Locate the cell with the specified text and output its [X, Y] center coordinate. 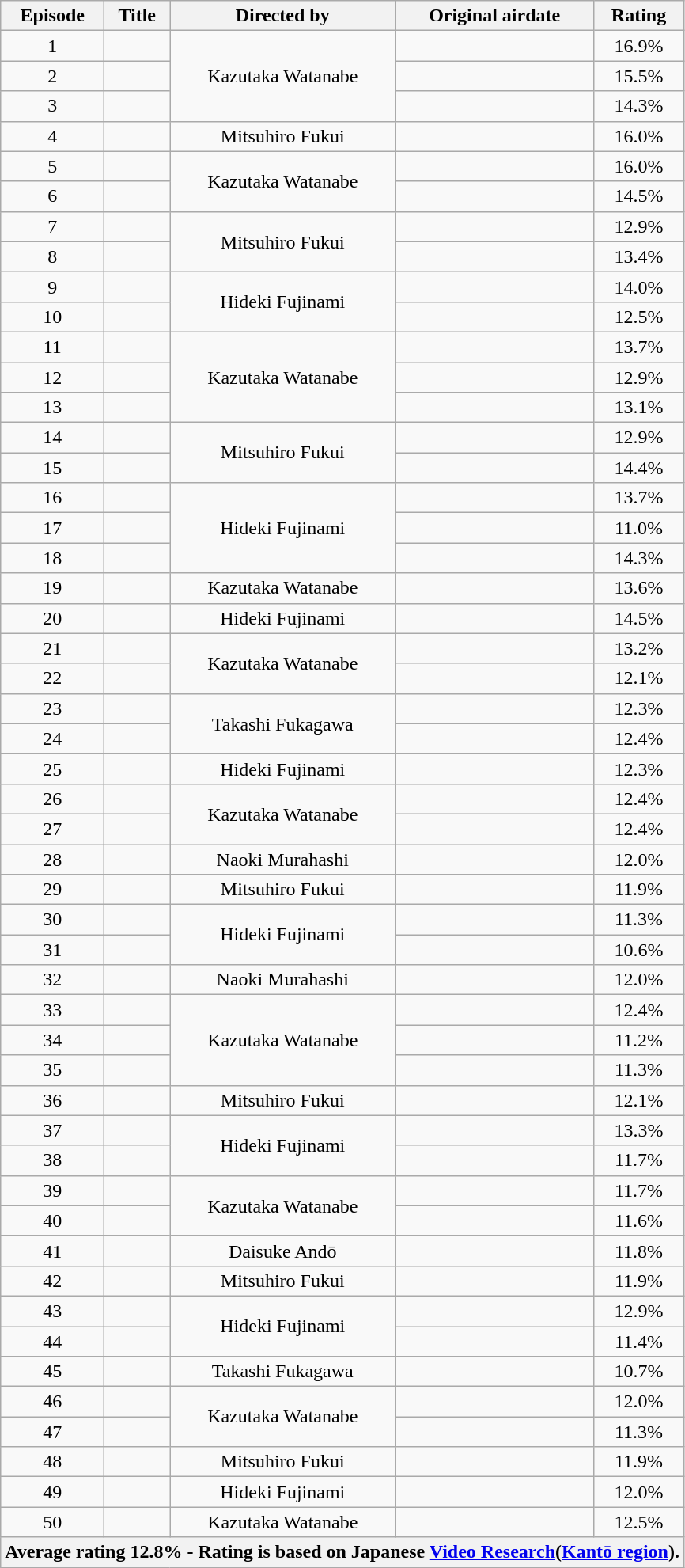
15.5% [639, 76]
16 [52, 498]
13.4% [639, 256]
Title [138, 16]
30 [52, 920]
26 [52, 799]
43 [52, 1311]
33 [52, 1010]
13 [52, 408]
14.0% [639, 287]
40 [52, 1221]
12 [52, 378]
16.9% [639, 46]
14.4% [639, 468]
18 [52, 558]
13.2% [639, 648]
7 [52, 226]
Episode [52, 16]
10 [52, 317]
49 [52, 1492]
15 [52, 468]
14 [52, 438]
11.0% [639, 528]
2 [52, 76]
45 [52, 1372]
Daisuke Andō [283, 1251]
13.1% [639, 408]
9 [52, 287]
5 [52, 166]
11 [52, 347]
47 [52, 1432]
11.6% [639, 1221]
13.3% [639, 1130]
50 [52, 1522]
29 [52, 890]
4 [52, 136]
13.6% [639, 588]
24 [52, 738]
27 [52, 829]
3 [52, 106]
19 [52, 588]
20 [52, 618]
11.8% [639, 1251]
1 [52, 46]
48 [52, 1462]
28 [52, 859]
21 [52, 648]
Original airdate [495, 16]
10.7% [639, 1372]
37 [52, 1130]
39 [52, 1190]
25 [52, 769]
32 [52, 980]
31 [52, 950]
Average rating 12.8% - Rating is based on Japanese Video Research(Kantō region). [342, 1552]
42 [52, 1281]
35 [52, 1070]
46 [52, 1402]
Rating [639, 16]
17 [52, 528]
Directed by [283, 16]
34 [52, 1040]
11.4% [639, 1342]
36 [52, 1100]
41 [52, 1251]
44 [52, 1342]
11.2% [639, 1040]
22 [52, 678]
8 [52, 256]
6 [52, 196]
23 [52, 708]
10.6% [639, 950]
38 [52, 1160]
